Locate the cell with the specified text and output its (x, y) center coordinate. 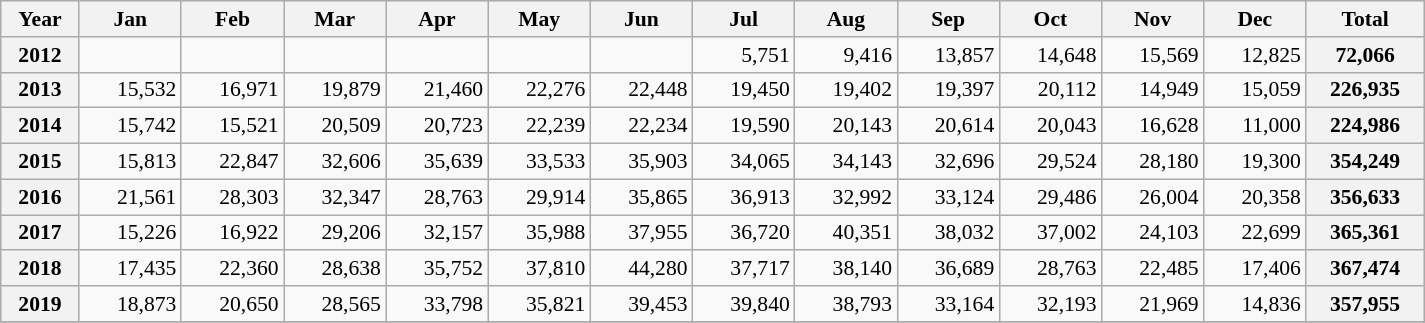
20,650 (232, 304)
20,358 (1255, 197)
14,648 (1050, 55)
19,397 (948, 90)
15,532 (130, 90)
22,276 (539, 90)
28,180 (1152, 162)
32,992 (846, 197)
357,955 (1365, 304)
20,614 (948, 126)
356,633 (1365, 197)
14,949 (1152, 90)
32,193 (1050, 304)
2015 (40, 162)
Total (1365, 19)
15,226 (130, 233)
35,752 (437, 269)
22,448 (641, 90)
34,143 (846, 162)
39,453 (641, 304)
38,140 (846, 269)
21,969 (1152, 304)
Year (40, 19)
21,460 (437, 90)
22,360 (232, 269)
35,821 (539, 304)
24,103 (1152, 233)
16,971 (232, 90)
2017 (40, 233)
16,922 (232, 233)
36,720 (744, 233)
13,857 (948, 55)
28,565 (335, 304)
34,065 (744, 162)
5,751 (744, 55)
29,486 (1050, 197)
365,361 (1365, 233)
15,059 (1255, 90)
Feb (232, 19)
226,935 (1365, 90)
2013 (40, 90)
38,793 (846, 304)
35,865 (641, 197)
Oct (1050, 19)
Jun (641, 19)
37,717 (744, 269)
224,986 (1365, 126)
Apr (437, 19)
22,234 (641, 126)
44,280 (641, 269)
20,723 (437, 126)
14,836 (1255, 304)
17,435 (130, 269)
21,561 (130, 197)
12,825 (1255, 55)
354,249 (1365, 162)
26,004 (1152, 197)
2019 (40, 304)
36,689 (948, 269)
Jan (130, 19)
Jul (744, 19)
35,903 (641, 162)
22,699 (1255, 233)
33,533 (539, 162)
19,300 (1255, 162)
32,606 (335, 162)
18,873 (130, 304)
16,628 (1152, 126)
22,239 (539, 126)
37,002 (1050, 233)
33,124 (948, 197)
72,066 (1365, 55)
20,143 (846, 126)
367,474 (1365, 269)
19,590 (744, 126)
20,112 (1050, 90)
32,696 (948, 162)
17,406 (1255, 269)
15,813 (130, 162)
33,164 (948, 304)
37,810 (539, 269)
35,639 (437, 162)
40,351 (846, 233)
29,524 (1050, 162)
20,043 (1050, 126)
28,638 (335, 269)
Nov (1152, 19)
28,303 (232, 197)
2012 (40, 55)
33,798 (437, 304)
35,988 (539, 233)
2014 (40, 126)
May (539, 19)
15,742 (130, 126)
2018 (40, 269)
19,879 (335, 90)
38,032 (948, 233)
32,157 (437, 233)
15,521 (232, 126)
22,485 (1152, 269)
29,914 (539, 197)
9,416 (846, 55)
15,569 (1152, 55)
Sep (948, 19)
39,840 (744, 304)
20,509 (335, 126)
Mar (335, 19)
36,913 (744, 197)
Aug (846, 19)
22,847 (232, 162)
Dec (1255, 19)
19,450 (744, 90)
11,000 (1255, 126)
37,955 (641, 233)
29,206 (335, 233)
2016 (40, 197)
32,347 (335, 197)
19,402 (846, 90)
